Search for the cell housing the specified text and yield its (X, Y) center coordinate. 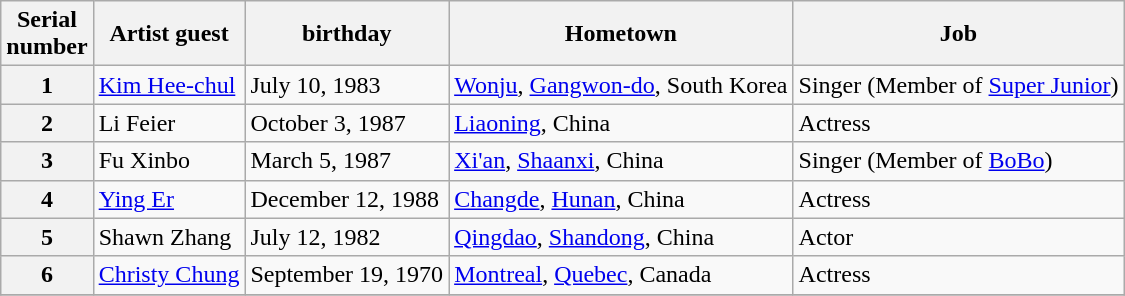
4 (47, 199)
March 5, 1987 (347, 161)
1 (47, 85)
October 3, 1987 (347, 123)
Changde, Hunan, China (621, 199)
6 (47, 275)
5 (47, 237)
Christy Chung (169, 275)
Hometown (621, 34)
Xi'an, Shaanxi, China (621, 161)
Li Feier (169, 123)
Singer (Member of BoBo) (958, 161)
December 12, 1988 (347, 199)
Job (958, 34)
September 19, 1970 (347, 275)
Wonju, Gangwon-do, South Korea (621, 85)
Fu Xinbo (169, 161)
2 (47, 123)
Shawn Zhang (169, 237)
Montreal, Quebec, Canada (621, 275)
Serialnumber (47, 34)
Qingdao, Shandong, China (621, 237)
Artist guest (169, 34)
Ying Er (169, 199)
Actor (958, 237)
July 12, 1982 (347, 237)
Liaoning, China (621, 123)
birthday (347, 34)
July 10, 1983 (347, 85)
Singer (Member of Super Junior) (958, 85)
Kim Hee-chul (169, 85)
3 (47, 161)
